Provide the (x, y) coordinate of the cell's center where the given text is located.  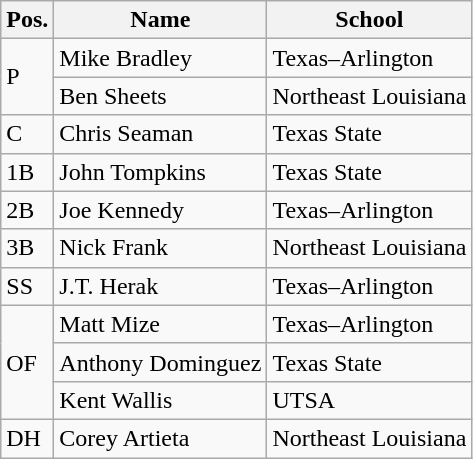
Joe Kennedy (160, 210)
C (28, 134)
Kent Wallis (160, 400)
1B (28, 172)
2B (28, 210)
P (28, 77)
Corey Artieta (160, 438)
Mike Bradley (160, 58)
Pos. (28, 20)
SS (28, 286)
Ben Sheets (160, 96)
Anthony Dominguez (160, 362)
Name (160, 20)
J.T. Herak (160, 286)
OF (28, 362)
UTSA (370, 400)
DH (28, 438)
3B (28, 248)
Nick Frank (160, 248)
Chris Seaman (160, 134)
John Tompkins (160, 172)
School (370, 20)
Matt Mize (160, 324)
